Extract the (x, y) coordinate from the center of the cell holding the provided text.  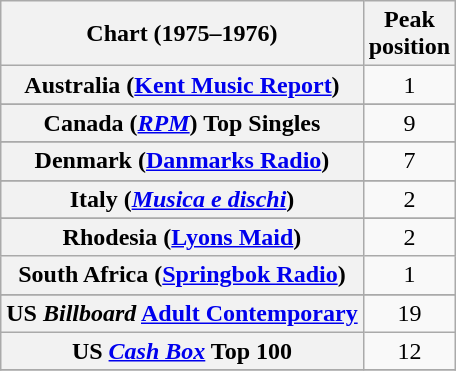
7 (409, 161)
19 (409, 313)
Chart (1975–1976) (182, 34)
Australia (Kent Music Report) (182, 85)
US Cash Box Top 100 (182, 351)
9 (409, 123)
Italy (Musica e dischi) (182, 199)
12 (409, 351)
Peakposition (409, 34)
South Africa (Springbok Radio) (182, 275)
Rhodesia (Lyons Maid) (182, 237)
Canada (RPM) Top Singles (182, 123)
US Billboard Adult Contemporary (182, 313)
Denmark (Danmarks Radio) (182, 161)
